Output the [x, y] coordinate of the center of the cell containing the given text.  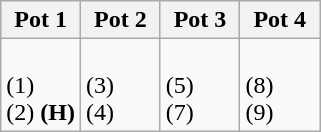
(3) (4) [120, 85]
Pot 3 [200, 20]
(8) (9) [280, 85]
Pot 4 [280, 20]
Pot 2 [120, 20]
(5) (7) [200, 85]
(1) (2) (H) [41, 85]
Pot 1 [41, 20]
